Search for the cell housing the specified text and yield its (x, y) center coordinate. 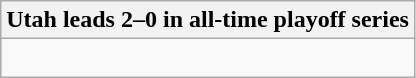
Utah leads 2–0 in all-time playoff series (208, 20)
